Identify which cell holds the provided text, then report its (X, Y) central coordinate. 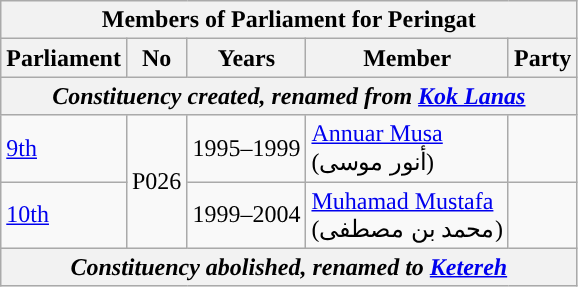
Party (542, 58)
Annuar Musa (أنور موسى) (408, 148)
Muhamad Mustafa (محمد بن مصطفى) (408, 216)
Parliament (64, 58)
1995–1999 (246, 148)
Years (246, 58)
Constituency abolished, renamed to Ketereh (289, 267)
10th (64, 216)
9th (64, 148)
Constituency created, renamed from Kok Lanas (289, 96)
P026 (156, 182)
No (156, 58)
Members of Parliament for Peringat (289, 20)
Member (408, 58)
1999–2004 (246, 216)
